From the cell containing the given text, extract its center point as [x, y] coordinate. 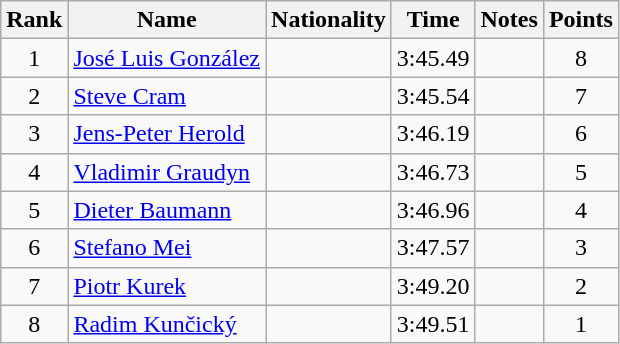
Dieter Baumann [167, 210]
3:49.51 [433, 324]
Piotr Kurek [167, 286]
3:49.20 [433, 286]
Jens-Peter Herold [167, 134]
Nationality [329, 20]
Points [580, 20]
Name [167, 20]
Time [433, 20]
3:45.54 [433, 96]
Rank [34, 20]
José Luis González [167, 58]
3:46.19 [433, 134]
Steve Cram [167, 96]
3:46.73 [433, 172]
3:46.96 [433, 210]
Radim Kunčický [167, 324]
Vladimir Graudyn [167, 172]
3:45.49 [433, 58]
3:47.57 [433, 248]
Notes [509, 20]
Stefano Mei [167, 248]
